Identify which cell holds the provided text, then report its [X, Y] central coordinate. 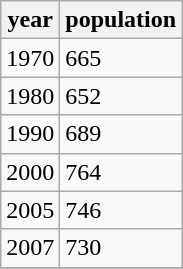
689 [121, 134]
1990 [30, 134]
730 [121, 248]
2005 [30, 210]
764 [121, 172]
year [30, 20]
1970 [30, 58]
1980 [30, 96]
746 [121, 210]
2000 [30, 172]
2007 [30, 248]
652 [121, 96]
population [121, 20]
665 [121, 58]
